Output the (x, y) coordinate of the center of the cell containing the given text.  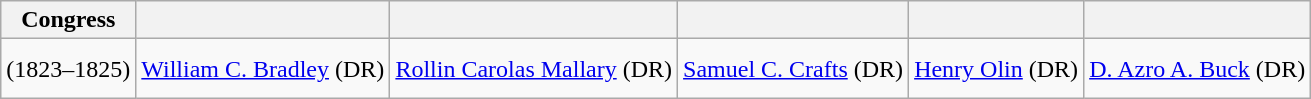
William C. Bradley (DR) (263, 69)
Congress (68, 20)
D. Azro A. Buck (DR) (1198, 69)
Henry Olin (DR) (996, 69)
(1823–1825) (68, 69)
Samuel C. Crafts (DR) (794, 69)
Rollin Carolas Mallary (DR) (534, 69)
